Provide the (x, y) coordinate of the cell's center where the given text is located.  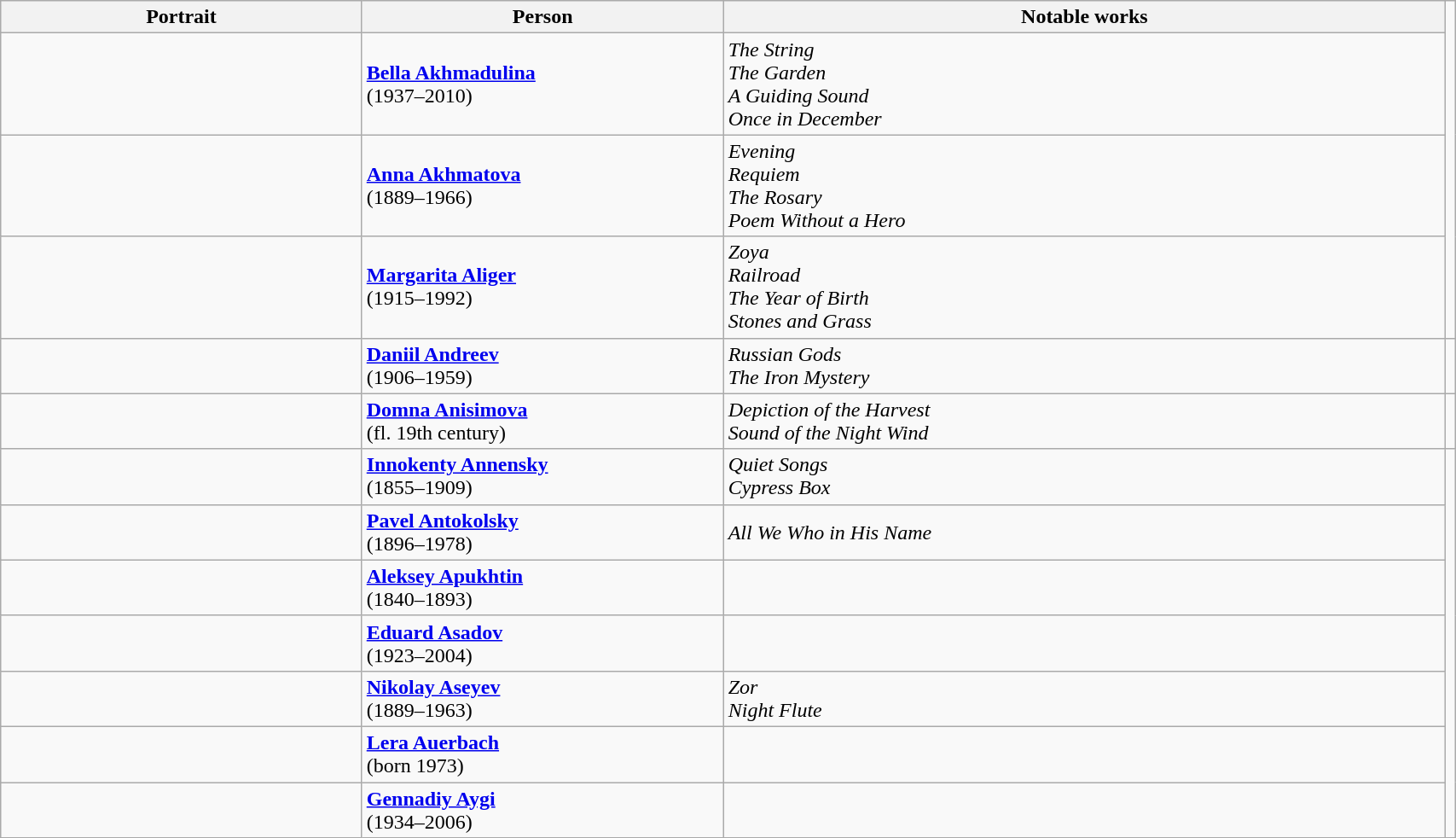
Quiet SongsCypress Box (1084, 476)
Gennadiy Aygi (1934–2006) (542, 809)
Nikolay Aseyev (1889–1963) (542, 698)
Daniil Andreev (1906–1959) (542, 365)
ZoyaRailroadThe Year of BirthStones and Grass (1084, 287)
Person (542, 17)
Margarita Aliger (1915–1992) (542, 287)
ZorNight Flute (1084, 698)
Lera Auerbach (born 1973) (542, 754)
EveningRequiemThe RosaryPoem Without a Hero (1084, 186)
The StringThe GardenA Guiding SoundOnce in December (1084, 84)
Innokenty Annensky (1855–1909) (542, 476)
Domna Anisimova (fl. 19th century) (542, 422)
Pavel Antokolsky (1896–1978) (542, 532)
Russian GodsThe Iron Mystery (1084, 365)
Aleksey Apukhtin (1840–1893) (542, 587)
Notable works (1084, 17)
Bella Akhmadulina (1937–2010) (542, 84)
Anna Akhmatova (1889–1966) (542, 186)
All We Who in His Name (1084, 532)
Eduard Asadov (1923–2004) (542, 643)
Portrait (181, 17)
Depiction of the HarvestSound of the Night Wind (1084, 422)
